Locate the cell with the specified text and output its [X, Y] center coordinate. 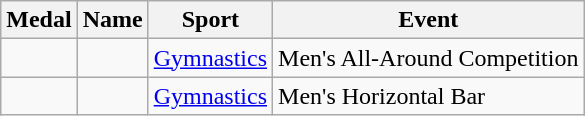
Sport [210, 20]
Medal [39, 20]
Name [112, 20]
Men's All-Around Competition [428, 58]
Men's Horizontal Bar [428, 96]
Event [428, 20]
